From the cell containing the given text, extract its center point as [X, Y] coordinate. 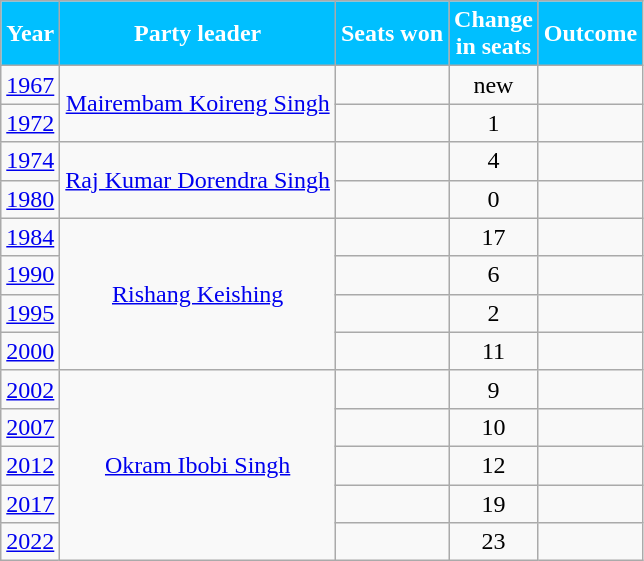
6 [494, 275]
Changein seats [494, 34]
1974 [30, 161]
Party leader [198, 34]
2002 [30, 389]
Year [30, 34]
Seats won [392, 34]
11 [494, 351]
1990 [30, 275]
Okram Ibobi Singh [198, 465]
2000 [30, 351]
17 [494, 237]
1984 [30, 237]
1967 [30, 85]
Raj Kumar Dorendra Singh [198, 180]
1 [494, 123]
23 [494, 542]
Rishang Keishing [198, 294]
Outcome [590, 34]
2 [494, 313]
2012 [30, 465]
1980 [30, 199]
1995 [30, 313]
2007 [30, 427]
0 [494, 199]
4 [494, 161]
2017 [30, 503]
1972 [30, 123]
12 [494, 465]
19 [494, 503]
new [494, 85]
9 [494, 389]
2022 [30, 542]
Mairembam Koireng Singh [198, 104]
10 [494, 427]
